Return the [X, Y] coordinate for the center point of the cell that contains the specified text.  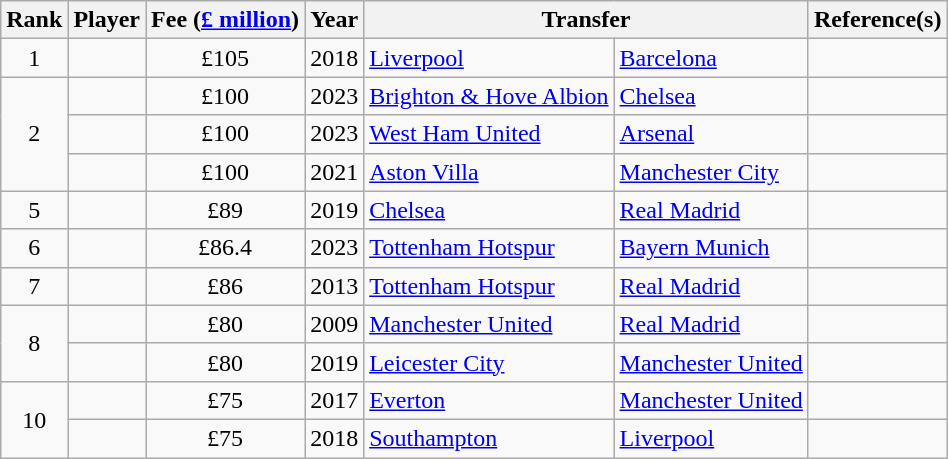
Bayern Munich [711, 248]
£105 [226, 58]
Rank [34, 20]
10 [34, 419]
Year [334, 20]
Manchester City [711, 172]
Everton [489, 400]
Fee (£ million) [226, 20]
6 [34, 248]
2021 [334, 172]
Brighton & Hove Albion [489, 96]
5 [34, 210]
Player [107, 20]
Arsenal [711, 134]
Aston Villa [489, 172]
8 [34, 343]
Reference(s) [878, 20]
2 [34, 134]
£86 [226, 286]
Southampton [489, 438]
Barcelona [711, 58]
7 [34, 286]
£89 [226, 210]
2017 [334, 400]
£86.4 [226, 248]
Leicester City [489, 362]
2009 [334, 324]
Transfer [586, 20]
West Ham United [489, 134]
2013 [334, 286]
1 [34, 58]
